Provide the [x, y] coordinate of the cell's center where the given text is located.  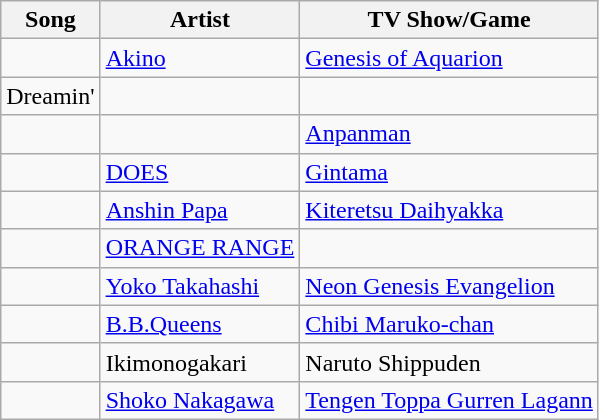
Genesis of Aquarion [449, 58]
Anshin Papa [200, 210]
Artist [200, 20]
B.B.Queens [200, 324]
DOES [200, 172]
TV Show/Game [449, 20]
Neon Genesis Evangelion [449, 286]
Song [50, 20]
Anpanman [449, 134]
Dreamin' [50, 96]
Kiteretsu Daihyakka [449, 210]
Chibi Maruko-chan [449, 324]
Shoko Nakagawa [200, 400]
ORANGE RANGE [200, 248]
Gintama [449, 172]
Yoko Takahashi [200, 286]
Tengen Toppa Gurren Lagann [449, 400]
Akino [200, 58]
Ikimonogakari [200, 362]
Naruto Shippuden [449, 362]
